Determine the (x, y) coordinate at the center of the cell enclosing the given text.  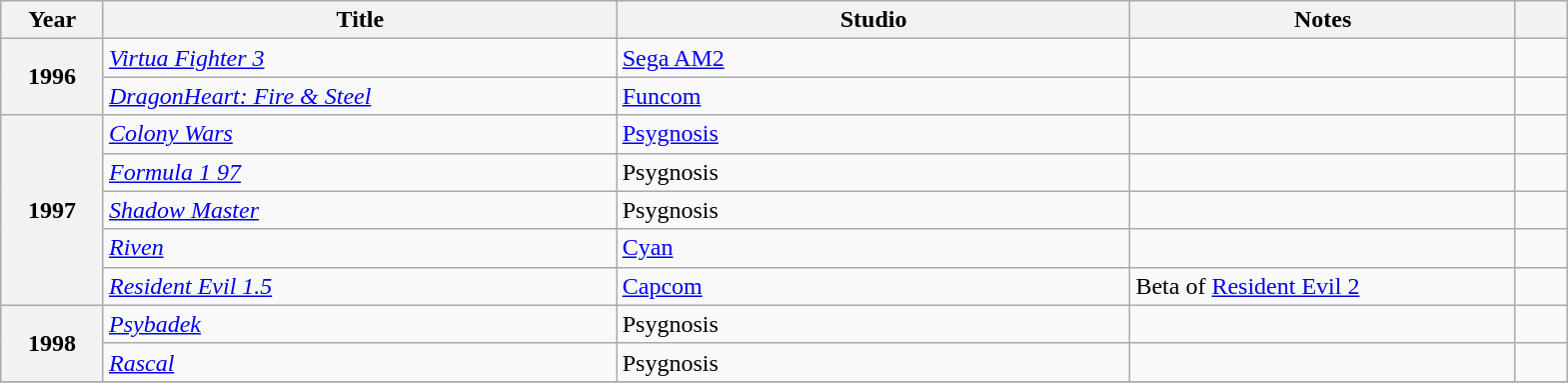
1998 (52, 343)
Shadow Master (360, 210)
DragonHeart: Fire & Steel (360, 96)
Capcom (873, 286)
Virtua Fighter 3 (360, 58)
1997 (52, 210)
Notes (1323, 20)
Funcom (873, 96)
Psybadek (360, 324)
Year (52, 20)
Studio (873, 20)
Resident Evil 1.5 (360, 286)
1996 (52, 77)
Formula 1 97 (360, 172)
Title (360, 20)
Beta of Resident Evil 2 (1323, 286)
Rascal (360, 362)
Sega AM2 (873, 58)
Colony Wars (360, 134)
Cyan (873, 248)
Riven (360, 248)
